Provide the [x, y] coordinate of the cell's center where the given text is located.  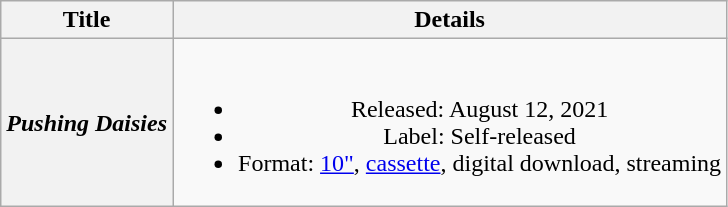
Details [450, 20]
Title [87, 20]
Pushing Daisies [87, 122]
Released: August 12, 2021Label: Self-releasedFormat: 10", cassette, digital download, streaming [450, 122]
